Scan for the cell matching the given text and deliver its [x, y] coordinate at center. 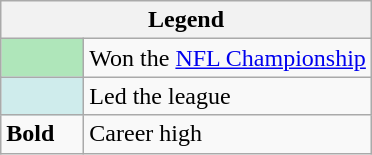
Legend [186, 20]
Led the league [228, 96]
Career high [228, 134]
Bold [42, 134]
Won the NFL Championship [228, 58]
